Extract the [X, Y] coordinate from the center of the cell holding the provided text.  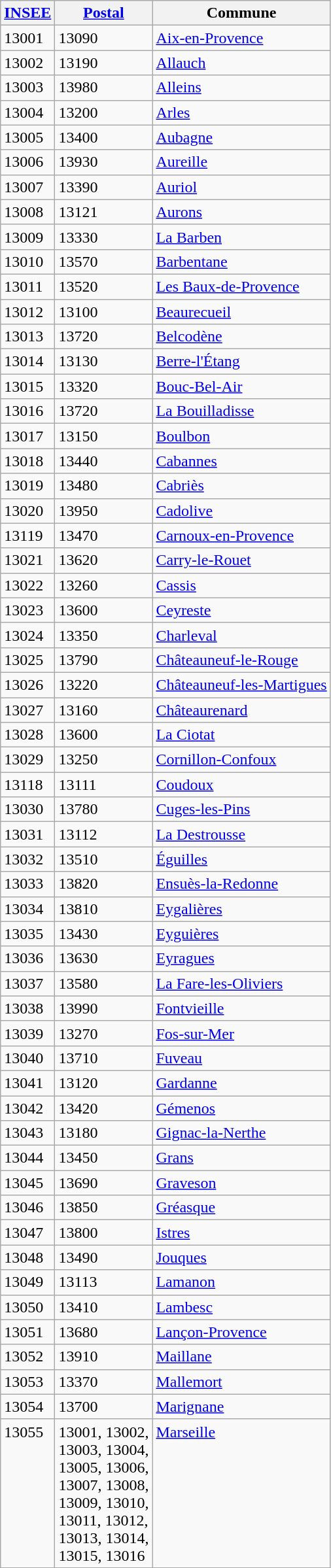
13113 [103, 1282]
13040 [27, 1058]
INSEE [27, 13]
13022 [27, 585]
13150 [103, 436]
Beaurecueil [241, 312]
13046 [27, 1208]
13850 [103, 1208]
13980 [103, 88]
Grans [241, 1158]
Carnoux-en-Provence [241, 536]
Eyragues [241, 959]
13009 [27, 237]
13800 [103, 1233]
13630 [103, 959]
13160 [103, 709]
13121 [103, 212]
Graveson [241, 1183]
13018 [27, 461]
13036 [27, 959]
13490 [103, 1257]
13019 [27, 486]
Aureille [241, 162]
13013 [27, 337]
13190 [103, 63]
13032 [27, 859]
Auriol [241, 187]
13033 [27, 884]
13017 [27, 436]
13026 [27, 685]
Cabriès [241, 486]
13041 [27, 1083]
La Fare-les-Oliviers [241, 983]
Châteaurenard [241, 709]
Allauch [241, 63]
La Destrousse [241, 834]
13570 [103, 262]
13027 [27, 709]
Carry-le-Rouet [241, 560]
Fos-sur-Mer [241, 1033]
13440 [103, 461]
13035 [27, 934]
13480 [103, 486]
Eyguières [241, 934]
13420 [103, 1108]
Cuges-les-Pins [241, 810]
13008 [27, 212]
Boulbon [241, 436]
13028 [27, 735]
13370 [103, 1382]
Les Baux-de-Provence [241, 286]
13130 [103, 362]
13037 [27, 983]
13430 [103, 934]
13029 [27, 760]
Arles [241, 112]
13950 [103, 511]
13030 [27, 810]
13011 [27, 286]
13700 [103, 1406]
13580 [103, 983]
13620 [103, 560]
13270 [103, 1033]
13004 [27, 112]
Fuveau [241, 1058]
Commune [241, 13]
Gardanne [241, 1083]
Postal [103, 13]
13470 [103, 536]
Marseille [241, 1493]
13001, 13002,13003, 13004,13005, 13006,13007, 13008,13009, 13010,13011, 13012,13013, 13014,13015, 13016 [103, 1493]
13024 [27, 635]
Châteauneuf-les-Martigues [241, 685]
Gignac-la-Nerthe [241, 1133]
13520 [103, 286]
13119 [27, 536]
13930 [103, 162]
13990 [103, 1008]
Mallemort [241, 1382]
13100 [103, 312]
13023 [27, 610]
13002 [27, 63]
13039 [27, 1033]
13111 [103, 785]
13015 [27, 386]
13400 [103, 137]
13790 [103, 660]
13450 [103, 1158]
13049 [27, 1282]
Lamanon [241, 1282]
Aubagne [241, 137]
13001 [27, 38]
13006 [27, 162]
Cabannes [241, 461]
13052 [27, 1357]
13260 [103, 585]
13050 [27, 1307]
Barbentane [241, 262]
Charleval [241, 635]
13810 [103, 909]
13410 [103, 1307]
13710 [103, 1058]
13690 [103, 1183]
13180 [103, 1133]
Fontvieille [241, 1008]
Aurons [241, 212]
13048 [27, 1257]
Coudoux [241, 785]
13055 [27, 1493]
13012 [27, 312]
Eygalières [241, 909]
13320 [103, 386]
Gréasque [241, 1208]
13020 [27, 511]
13047 [27, 1233]
Gémenos [241, 1108]
13820 [103, 884]
Belcodène [241, 337]
13051 [27, 1332]
13780 [103, 810]
13025 [27, 660]
Éguilles [241, 859]
13250 [103, 760]
La Bouilladisse [241, 411]
Cadolive [241, 511]
Lambesc [241, 1307]
13043 [27, 1133]
Aix-en-Provence [241, 38]
13330 [103, 237]
13510 [103, 859]
13120 [103, 1083]
La Ciotat [241, 735]
13200 [103, 112]
Marignane [241, 1406]
13003 [27, 88]
13350 [103, 635]
13045 [27, 1183]
13016 [27, 411]
13038 [27, 1008]
13042 [27, 1108]
Cassis [241, 585]
Châteauneuf-le-Rouge [241, 660]
13112 [103, 834]
13220 [103, 685]
Lançon-Provence [241, 1332]
13010 [27, 262]
Bouc-Bel-Air [241, 386]
Berre-l'Étang [241, 362]
13044 [27, 1158]
Jouques [241, 1257]
Istres [241, 1233]
La Barben [241, 237]
13053 [27, 1382]
13118 [27, 785]
13680 [103, 1332]
13014 [27, 362]
13005 [27, 137]
Ceyreste [241, 610]
Maillane [241, 1357]
13021 [27, 560]
Ensuès-la-Redonne [241, 884]
13034 [27, 909]
Alleins [241, 88]
Cornillon-Confoux [241, 760]
13007 [27, 187]
13090 [103, 38]
13031 [27, 834]
13390 [103, 187]
13054 [27, 1406]
13910 [103, 1357]
